Determine the [x, y] coordinate at the center of the cell enclosing the given text.  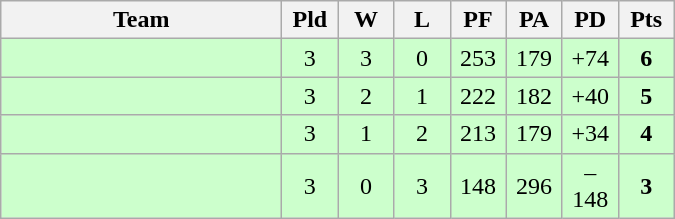
6 [646, 58]
Pld [310, 20]
Pts [646, 20]
–148 [590, 186]
4 [646, 134]
PA [534, 20]
148 [478, 186]
Team [142, 20]
+40 [590, 96]
L [422, 20]
+34 [590, 134]
PD [590, 20]
222 [478, 96]
5 [646, 96]
PF [478, 20]
182 [534, 96]
W [366, 20]
253 [478, 58]
296 [534, 186]
+74 [590, 58]
213 [478, 134]
